Locate the cell with the specified text and output its (x, y) center coordinate. 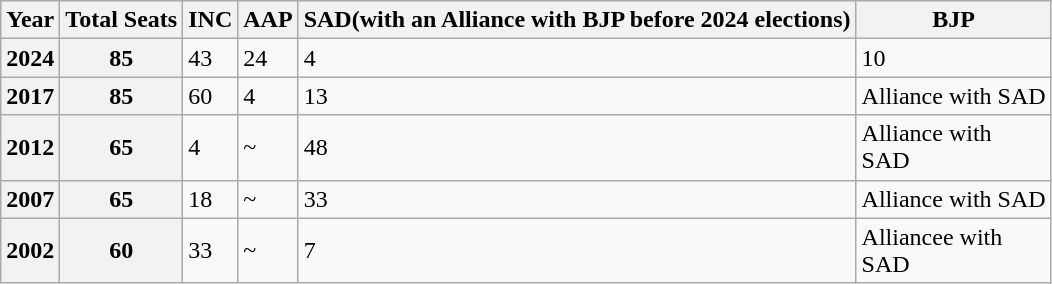
INC (210, 20)
Alliance withSAD (954, 148)
Alliancee withSAD (954, 250)
2002 (30, 250)
SAD(with an Alliance with BJP before 2024 elections) (577, 20)
2024 (30, 58)
18 (210, 199)
24 (268, 58)
48 (577, 148)
13 (577, 96)
2007 (30, 199)
Total Seats (122, 20)
BJP (954, 20)
Year (30, 20)
2012 (30, 148)
AAP (268, 20)
7 (577, 250)
2017 (30, 96)
10 (954, 58)
43 (210, 58)
